Extract the (X, Y) coordinate from the center of the cell holding the provided text.  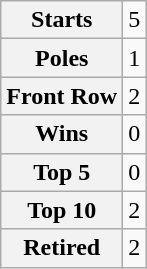
Wins (62, 134)
Poles (62, 58)
Starts (62, 20)
1 (134, 58)
Retired (62, 248)
Front Row (62, 96)
Top 5 (62, 172)
5 (134, 20)
Top 10 (62, 210)
